Return the (x, y) coordinate for the center point of the cell that contains the specified text.  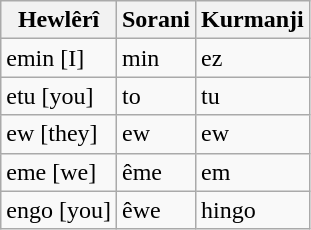
ew [they] (59, 134)
ez (253, 58)
ême (156, 172)
emin [I] (59, 58)
to (156, 96)
em (253, 172)
eme [we] (59, 172)
etu [you] (59, 96)
Hewlêrî (59, 20)
min (156, 58)
êwe (156, 210)
Kurmanji (253, 20)
tu (253, 96)
hingo (253, 210)
engo [you] (59, 210)
Sorani (156, 20)
